Detect which cell encompasses the target text, then output its (x, y) center coordinate. 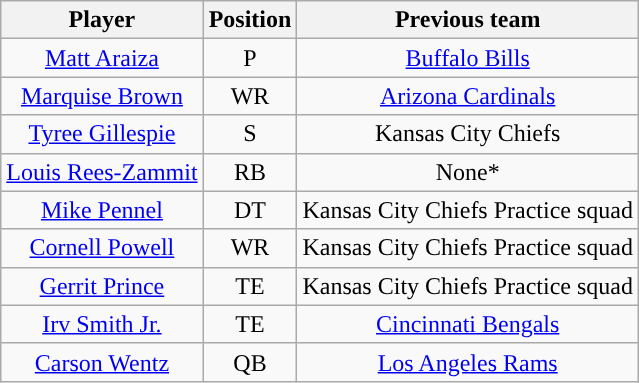
RB (250, 172)
Buffalo Bills (468, 58)
Marquise Brown (102, 96)
None* (468, 172)
Los Angeles Rams (468, 362)
Gerrit Prince (102, 286)
QB (250, 362)
Cincinnati Bengals (468, 324)
Louis Rees-Zammit (102, 172)
Cornell Powell (102, 248)
Previous team (468, 20)
Position (250, 20)
Kansas City Chiefs (468, 134)
Mike Pennel (102, 210)
Tyree Gillespie (102, 134)
S (250, 134)
Carson Wentz (102, 362)
Arizona Cardinals (468, 96)
DT (250, 210)
Irv Smith Jr. (102, 324)
Matt Araiza (102, 58)
Player (102, 20)
P (250, 58)
